Provide the [x, y] coordinate of the cell's center where the given text is located.  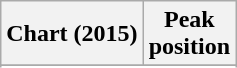
Peakposition [189, 34]
Chart (2015) [72, 34]
